Find where the given text appears and provide that cell's center as [x, y] coordinate. 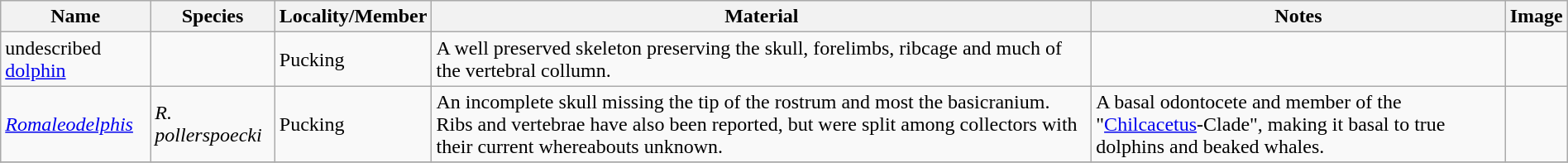
Species [213, 17]
Romaleodelphis [76, 124]
undescribed dolphin [76, 60]
A well preserved skeleton preserving the skull, forelimbs, ribcage and much of the vertebral collumn. [762, 60]
Notes [1298, 17]
R. pollerspoecki [213, 124]
Material [762, 17]
A basal odontocete and member of the "Chilcacetus-Clade", making it basal to true dolphins and beaked whales. [1298, 124]
Locality/Member [353, 17]
Image [1537, 17]
Name [76, 17]
